Find where the given text appears and provide that cell's center as (x, y) coordinate. 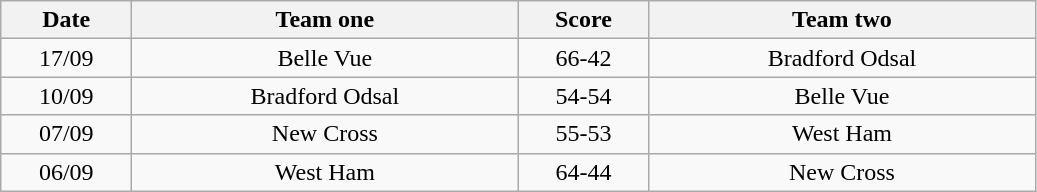
Team two (842, 20)
Date (66, 20)
17/09 (66, 58)
66-42 (584, 58)
Score (584, 20)
06/09 (66, 172)
55-53 (584, 134)
Team one (325, 20)
07/09 (66, 134)
64-44 (584, 172)
54-54 (584, 96)
10/09 (66, 96)
